Extract the [x, y] coordinate from the center of the cell holding the provided text.  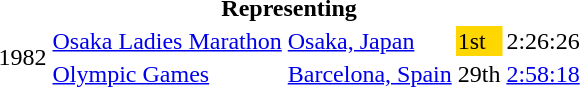
1st [479, 41]
Osaka, Japan [370, 41]
Osaka Ladies Marathon [167, 41]
